Detect which cell encompasses the target text, then output its [x, y] center coordinate. 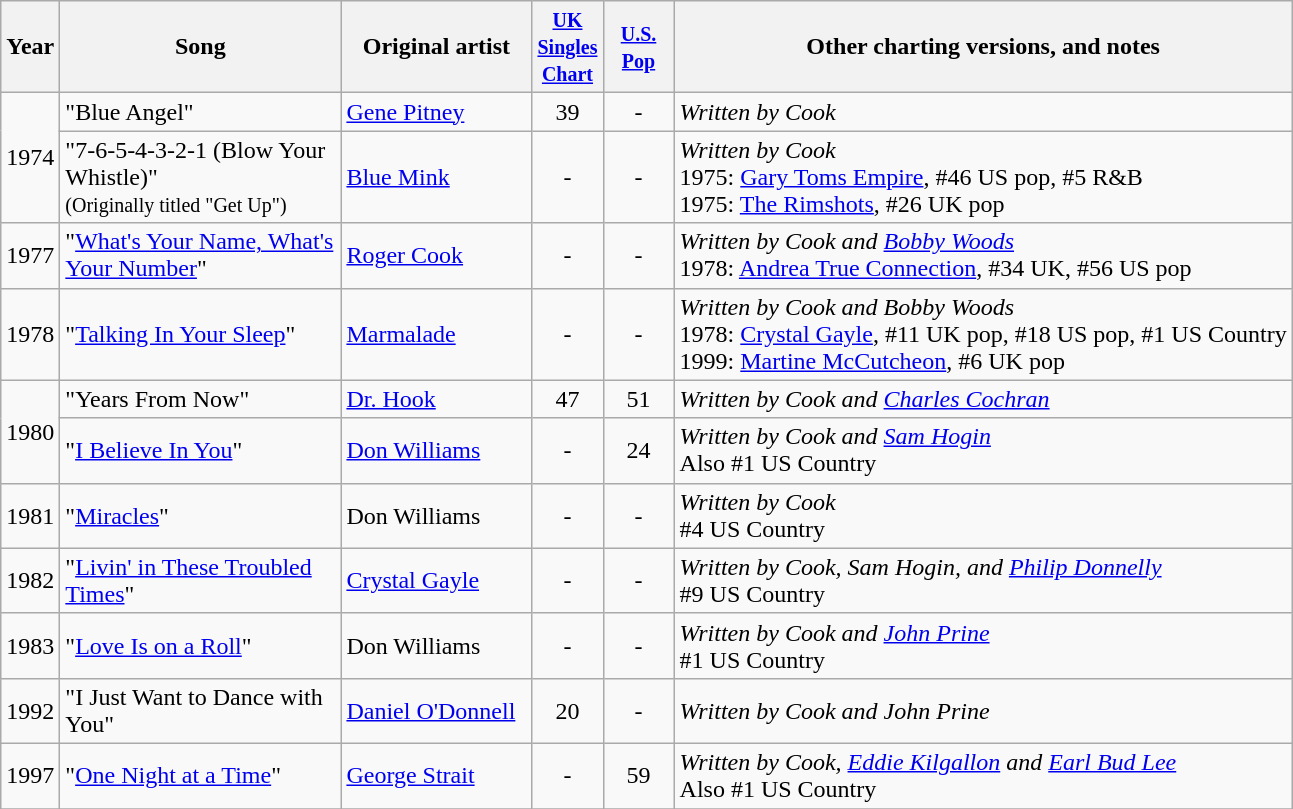
Marmalade [436, 334]
"7-6-5-4-3-2-1 (Blow Your Whistle)"(Originally titled "Get Up") [200, 177]
39 [568, 112]
1974 [30, 158]
Roger Cook [436, 256]
Year [30, 47]
Gene Pitney [436, 112]
"One Night at a Time" [200, 776]
"I Believe In You" [200, 450]
Written by Cook and John Prine [983, 710]
51 [638, 399]
Written by Cook and Bobby Woods1978: Andrea True Connection, #34 UK, #56 US pop [983, 256]
"Blue Angel" [200, 112]
Other charting versions, and notes [983, 47]
1981 [30, 516]
Written by Cook#4 US Country [983, 516]
"I Just Want to Dance with You" [200, 710]
Written by Cook and Charles Cochran [983, 399]
"Miracles" [200, 516]
1983 [30, 646]
Daniel O'Donnell [436, 710]
Crystal Gayle [436, 580]
1992 [30, 710]
U.S. Pop [638, 47]
59 [638, 776]
1980 [30, 432]
Dr. Hook [436, 399]
"Love Is on a Roll" [200, 646]
1982 [30, 580]
Written by Cook and Bobby Woods1978: Crystal Gayle, #11 UK pop, #18 US pop, #1 US Country1999: Martine McCutcheon, #6 UK pop [983, 334]
Written by Cook, Sam Hogin, and Philip Donnelly#9 US Country [983, 580]
Written by Cook, Eddie Kilgallon and Earl Bud LeeAlso #1 US Country [983, 776]
"Livin' in These Troubled Times" [200, 580]
Written by Cook and Sam HoginAlso #1 US Country [983, 450]
1977 [30, 256]
Original artist [436, 47]
"What's Your Name, What's Your Number" [200, 256]
Song [200, 47]
24 [638, 450]
Written by Cook1975: Gary Toms Empire, #46 US pop, #5 R&B1975: The Rimshots, #26 UK pop [983, 177]
Blue Mink [436, 177]
George Strait [436, 776]
UK Singles Chart [568, 47]
"Talking In Your Sleep" [200, 334]
20 [568, 710]
"Years From Now" [200, 399]
47 [568, 399]
1997 [30, 776]
Written by Cook and John Prine#1 US Country [983, 646]
1978 [30, 334]
Written by Cook [983, 112]
